Capture the cell that displays the provided text and extract its (x, y) central coordinate. 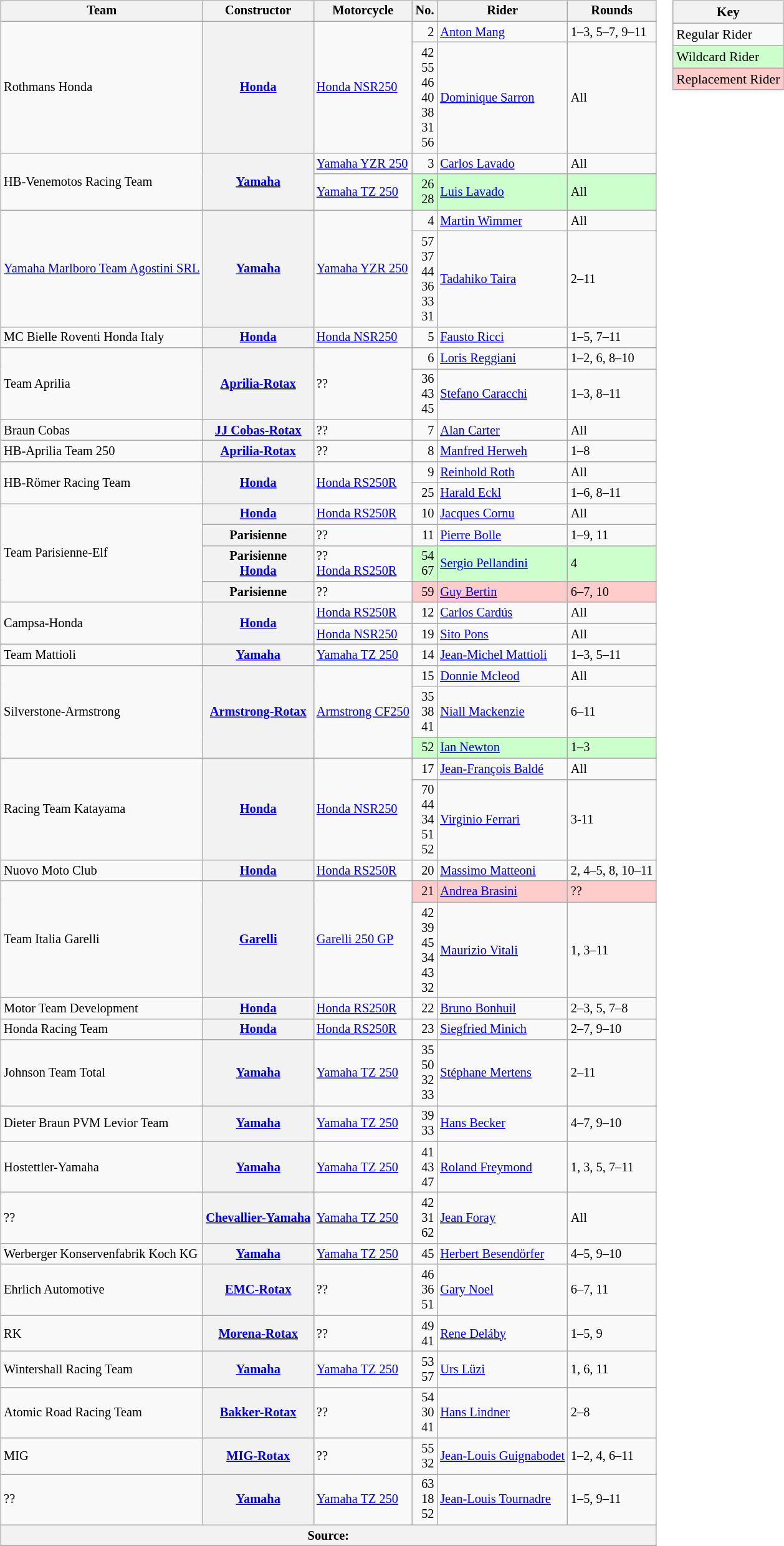
Siegfried Minich (502, 1029)
MIG-Rotax (258, 1456)
Armstrong CF250 (363, 712)
20 (425, 871)
1–2, 4, 6–11 (612, 1456)
Sergio Pellandini (502, 564)
463651 (425, 1290)
Anton Mang (502, 32)
Constructor (258, 11)
19 (425, 634)
5 (425, 337)
Wintershall Racing Team (102, 1370)
3933 (425, 1124)
Stefano Caracchi (502, 395)
1–3, 8–11 (612, 395)
573744363331 (425, 279)
Team Italia Garelli (102, 939)
4–7, 9–10 (612, 1124)
Luis Lavado (502, 192)
Roland Freymond (502, 1167)
1–6, 8–11 (612, 493)
Harald Eckl (502, 493)
22 (425, 1009)
2628 (425, 192)
Niall Mackenzie (502, 712)
6–11 (612, 712)
1, 6, 11 (612, 1370)
Bakker-Rotax (258, 1413)
423945344332 (425, 950)
8 (425, 451)
Jean-Louis Guignabodet (502, 1456)
EMC-Rotax (258, 1290)
4–5, 9–10 (612, 1254)
7 (425, 430)
Garelli 250 GP (363, 939)
Carlos Cardús (502, 613)
2–3, 5, 7–8 (612, 1009)
Regular Rider (728, 34)
7044345152 (425, 820)
Hans Lindner (502, 1413)
1–3, 5–7, 9–11 (612, 32)
631852 (425, 1500)
Rider (502, 11)
Manfred Herweh (502, 451)
Tadahiko Taira (502, 279)
3 (425, 164)
Hostettler-Yamaha (102, 1167)
2, 4–5, 8, 10–11 (612, 871)
414347 (425, 1167)
Key (728, 12)
4941 (425, 1333)
6 (425, 358)
Hans Becker (502, 1124)
42554640383156 (425, 98)
1–3, 5–11 (612, 655)
Racing Team Katayama (102, 809)
Jean-Louis Tournadre (502, 1500)
353841 (425, 712)
Silverstone-Armstrong (102, 712)
10 (425, 514)
6–7, 10 (612, 592)
15 (425, 676)
Alan Carter (502, 430)
HB-Venemotos Racing Team (102, 182)
Rene Deláby (502, 1333)
25 (425, 493)
Maurizio Vitali (502, 950)
HB-Aprilia Team 250 (102, 451)
Stéphane Mertens (502, 1073)
Dominique Sarron (502, 98)
Fausto Ricci (502, 337)
35503233 (425, 1073)
Motor Team Development (102, 1009)
Jean Foray (502, 1218)
1–2, 6, 8–10 (612, 358)
Chevallier-Yamaha (258, 1218)
423162 (425, 1218)
Nuovo Moto Club (102, 871)
Rounds (612, 11)
JJ Cobas-Rotax (258, 430)
364345 (425, 395)
1, 3–11 (612, 950)
2–7, 9–10 (612, 1029)
Garelli (258, 939)
Morena-Rotax (258, 1333)
12 (425, 613)
5467 (425, 564)
Rothmans Honda (102, 87)
Massimo Matteoni (502, 871)
No. (425, 11)
1–5, 9 (612, 1333)
Yamaha Marlboro Team Agostini SRL (102, 268)
Jean-François Baldé (502, 769)
Replacement Rider (728, 79)
14 (425, 655)
52 (425, 748)
1–5, 9–11 (612, 1500)
Guy Bertin (502, 592)
Johnson Team Total (102, 1073)
Wildcard Rider (728, 57)
1–8 (612, 451)
RK (102, 1333)
Dieter Braun PVM Levior Team (102, 1124)
Werberger Konservenfabrik Koch KG (102, 1254)
Virginio Ferrari (502, 820)
Source: (328, 1535)
23 (425, 1029)
2–8 (612, 1413)
Braun Cobas (102, 430)
1–3 (612, 748)
Jean-Michel Mattioli (502, 655)
543041 (425, 1413)
Herbert Besendörfer (502, 1254)
17 (425, 769)
Sito Pons (502, 634)
Reinhold Roth (502, 473)
??Honda RS250R (363, 564)
HB-Römer Racing Team (102, 483)
Motorcycle (363, 11)
Carlos Lavado (502, 164)
Armstrong-Rotax (258, 712)
Team Mattioli (102, 655)
Jacques Cornu (502, 514)
6–7, 11 (612, 1290)
1, 3, 5, 7–11 (612, 1167)
2 (425, 32)
21 (425, 891)
Ehrlich Automotive (102, 1290)
Honda Racing Team (102, 1029)
Gary Noel (502, 1290)
Andrea Brasini (502, 891)
Martin Wimmer (502, 221)
Atomic Road Racing Team (102, 1413)
Pierre Bolle (502, 535)
Donnie Mcleod (502, 676)
45 (425, 1254)
Ian Newton (502, 748)
11 (425, 535)
3-11 (612, 820)
5357 (425, 1370)
Bruno Bonhuil (502, 1009)
Team (102, 11)
ParisienneHonda (258, 564)
MIG (102, 1456)
1–9, 11 (612, 535)
Campsa-Honda (102, 623)
Urs Lüzi (502, 1370)
Team Aprilia (102, 384)
Loris Reggiani (502, 358)
1–5, 7–11 (612, 337)
5532 (425, 1456)
59 (425, 592)
9 (425, 473)
MC Bielle Roventi Honda Italy (102, 337)
Team Parisienne-Elf (102, 554)
